Return the [x, y] coordinate for the center point of the cell that contains the specified text.  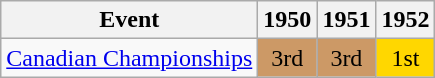
1950 [288, 20]
1952 [406, 20]
1st [406, 58]
1951 [346, 20]
Event [130, 20]
Canadian Championships [130, 58]
